From the cell containing the given text, extract its center point as [X, Y] coordinate. 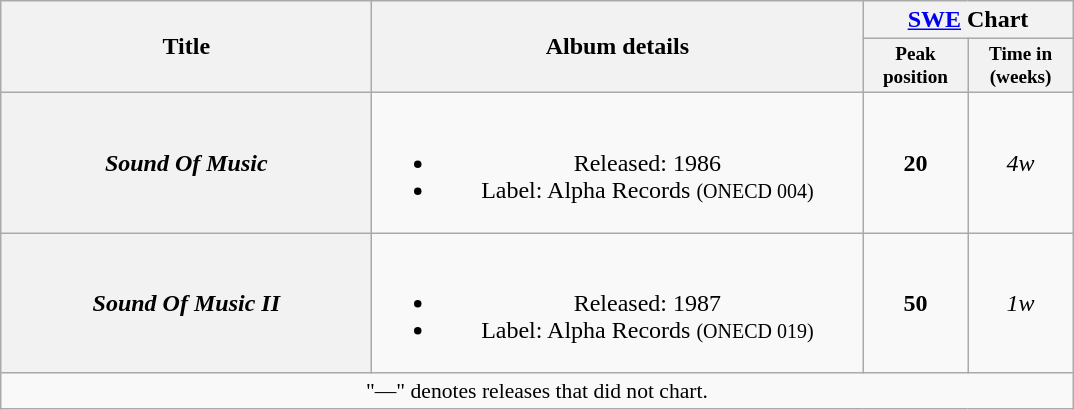
Peak position [916, 66]
"—" denotes releases that did not chart. [537, 391]
4w [1020, 163]
Sound Of Music [186, 163]
Title [186, 47]
20 [916, 163]
Released: 1986Label: Alpha Records (ONECD 004) [618, 163]
Sound Of Music II [186, 303]
SWE Chart [968, 20]
Released: 1987Label: Alpha Records (ONECD 019) [618, 303]
Album details [618, 47]
Time in(weeks) [1020, 66]
1w [1020, 303]
50 [916, 303]
